Identify which cell holds the provided text, then report its [x, y] central coordinate. 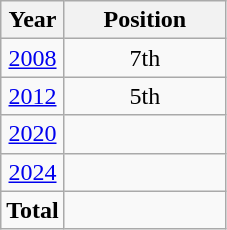
2012 [33, 96]
Total [33, 210]
2024 [33, 172]
2020 [33, 134]
5th [144, 96]
2008 [33, 58]
7th [144, 58]
Position [144, 20]
Year [33, 20]
